Return the (x, y) coordinate for the center point of the cell that contains the specified text.  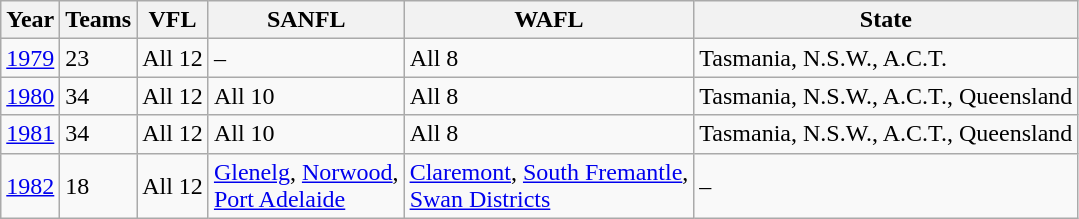
WAFL (549, 20)
Glenelg, Norwood,Port Adelaide (306, 186)
Year (30, 20)
1979 (30, 58)
1980 (30, 96)
1981 (30, 134)
Claremont, South Fremantle,Swan Districts (549, 186)
18 (98, 186)
SANFL (306, 20)
1982 (30, 186)
State (886, 20)
Teams (98, 20)
Tasmania, N.S.W., A.C.T. (886, 58)
VFL (173, 20)
23 (98, 58)
